Determine the [X, Y] coordinate at the center of the cell enclosing the given text.  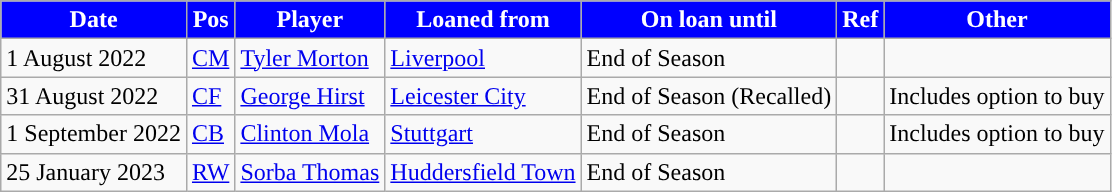
Player [310, 20]
Liverpool [483, 58]
Leicester City [483, 96]
On loan until [709, 20]
1 September 2022 [94, 134]
31 August 2022 [94, 96]
Other [997, 20]
Tyler Morton [310, 58]
Pos [210, 20]
George Hirst [310, 96]
25 January 2023 [94, 172]
Clinton Mola [310, 134]
Date [94, 20]
Huddersfield Town [483, 172]
1 August 2022 [94, 58]
CF [210, 96]
Ref [860, 20]
End of Season (Recalled) [709, 96]
Sorba Thomas [310, 172]
Loaned from [483, 20]
CM [210, 58]
RW [210, 172]
CB [210, 134]
Stuttgart [483, 134]
